Output the [x, y] coordinate of the center of the cell containing the given text.  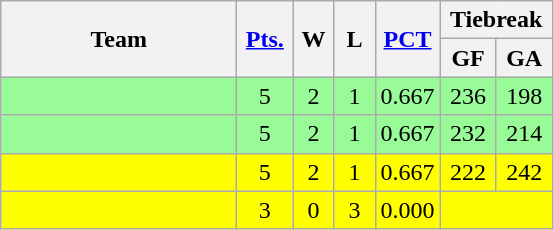
W [314, 39]
236 [468, 96]
L [354, 39]
GF [468, 58]
198 [524, 96]
232 [468, 134]
Tiebreak [496, 20]
0 [314, 210]
Pts. [265, 39]
GA [524, 58]
222 [468, 172]
Team [119, 39]
242 [524, 172]
PCT [408, 39]
0.000 [408, 210]
214 [524, 134]
